Extract the [x, y] coordinate from the center of the cell holding the provided text.  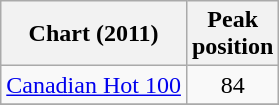
Canadian Hot 100 [94, 85]
84 [232, 85]
Chart (2011) [94, 34]
Peakposition [232, 34]
